Pinpoint the cell where the given text exists, returning its (X, Y) midpoint coordinate. 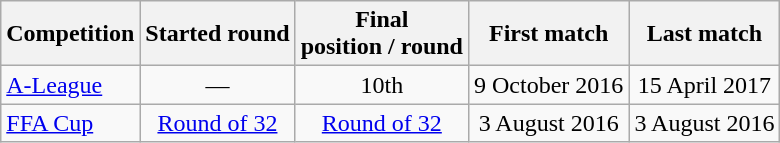
A-League (70, 85)
Final position / round (382, 34)
Last match (704, 34)
15 April 2017 (704, 85)
10th (382, 85)
First match (548, 34)
9 October 2016 (548, 85)
— (218, 85)
Competition (70, 34)
FFA Cup (70, 123)
Started round (218, 34)
